Locate the cell with the specified text and output its (X, Y) center coordinate. 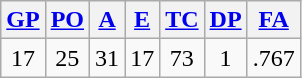
73 (182, 58)
31 (108, 58)
TC (182, 20)
1 (226, 58)
25 (67, 58)
DP (226, 20)
GP (23, 20)
E (142, 20)
PO (67, 20)
FA (274, 20)
A (108, 20)
.767 (274, 58)
